Detect which cell encompasses the target text, then output its (X, Y) center coordinate. 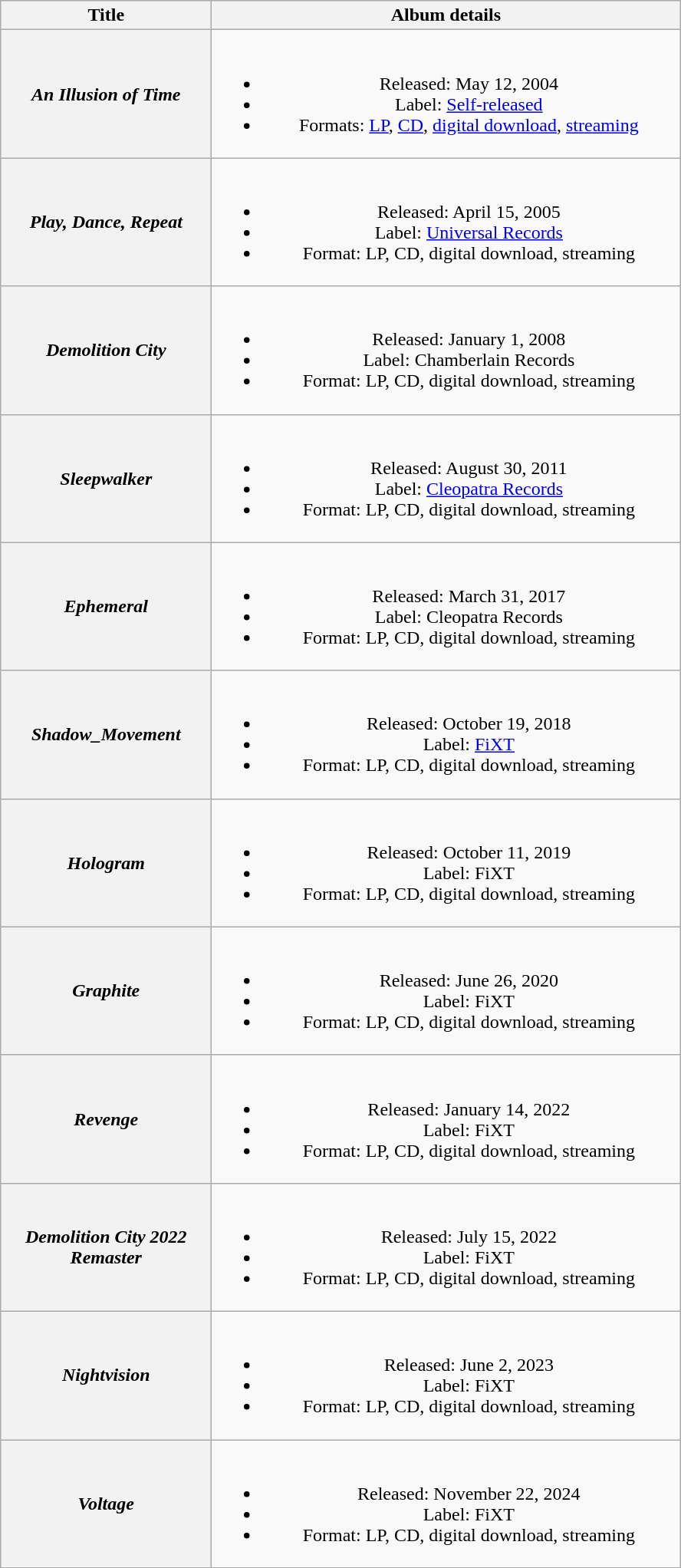
Released: October 11, 2019Label: FiXTFormat: LP, CD, digital download, streaming (446, 862)
Nightvision (106, 1375)
Title (106, 15)
An Illusion of Time (106, 94)
Released: June 26, 2020Label: FiXTFormat: LP, CD, digital download, streaming (446, 991)
Released: August 30, 2011Label: Cleopatra RecordsFormat: LP, CD, digital download, streaming (446, 479)
Released: June 2, 2023Label: FiXTFormat: LP, CD, digital download, streaming (446, 1375)
Ephemeral (106, 606)
Hologram (106, 862)
Released: May 12, 2004Label: Self-releasedFormats: LP, CD, digital download, streaming (446, 94)
Released: January 14, 2022Label: FiXTFormat: LP, CD, digital download, streaming (446, 1118)
Released: January 1, 2008Label: Chamberlain RecordsFormat: LP, CD, digital download, streaming (446, 350)
Voltage (106, 1504)
Demolition City 2022 Remaster (106, 1247)
Graphite (106, 991)
Shadow_Movement (106, 735)
Album details (446, 15)
Released: April 15, 2005Label: Universal RecordsFormat: LP, CD, digital download, streaming (446, 222)
Released: November 22, 2024Label: FiXTFormat: LP, CD, digital download, streaming (446, 1504)
Released: March 31, 2017Label: Cleopatra RecordsFormat: LP, CD, digital download, streaming (446, 606)
Released: October 19, 2018Label: FiXTFormat: LP, CD, digital download, streaming (446, 735)
Revenge (106, 1118)
Play, Dance, Repeat (106, 222)
Demolition City (106, 350)
Released: July 15, 2022Label: FiXTFormat: LP, CD, digital download, streaming (446, 1247)
Sleepwalker (106, 479)
